Extract the [x, y] coordinate from the center of the cell holding the provided text.  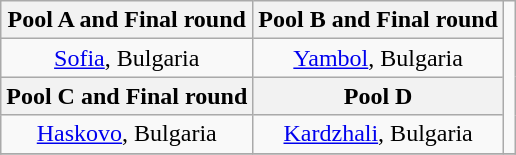
Pool D [378, 96]
Yambol, Bulgaria [378, 58]
Pool A and Final round [127, 20]
Kardzhali, Bulgaria [378, 134]
Pool B and Final round [378, 20]
Sofia, Bulgaria [127, 58]
Haskovo, Bulgaria [127, 134]
Pool C and Final round [127, 96]
